Extract the [X, Y] coordinate from the center of the cell holding the provided text.  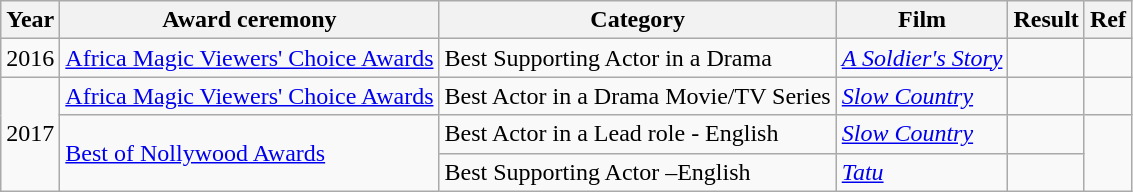
Category [638, 20]
Best Supporting Actor –English [638, 172]
Film [922, 20]
Best Actor in a Drama Movie/TV Series [638, 96]
Year [30, 20]
Best of Nollywood Awards [250, 153]
A Soldier's Story [922, 58]
Best Supporting Actor in a Drama [638, 58]
2016 [30, 58]
Best Actor in a Lead role - English [638, 134]
2017 [30, 134]
Result [1046, 20]
Tatu [922, 172]
Award ceremony [250, 20]
Ref [1108, 20]
